Return the [X, Y] coordinate for the center point of the cell that contains the specified text.  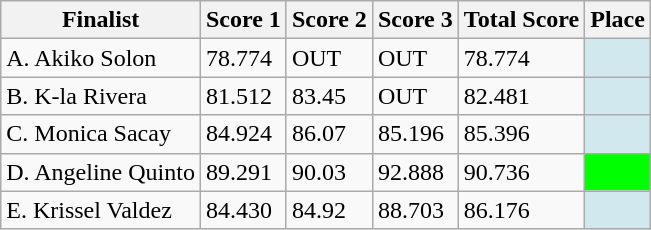
B. K-la Rivera [101, 96]
Place [618, 20]
81.512 [243, 96]
Total Score [521, 20]
90.03 [329, 172]
86.176 [521, 210]
92.888 [415, 172]
84.430 [243, 210]
82.481 [521, 96]
84.924 [243, 134]
Score 2 [329, 20]
C. Monica Sacay [101, 134]
84.92 [329, 210]
A. Akiko Solon [101, 58]
Score 1 [243, 20]
D. Angeline Quinto [101, 172]
Finalist [101, 20]
85.396 [521, 134]
90.736 [521, 172]
85.196 [415, 134]
Score 3 [415, 20]
88.703 [415, 210]
E. Krissel Valdez [101, 210]
86.07 [329, 134]
83.45 [329, 96]
89.291 [243, 172]
